Determine the [x, y] coordinate at the center of the cell enclosing the given text.  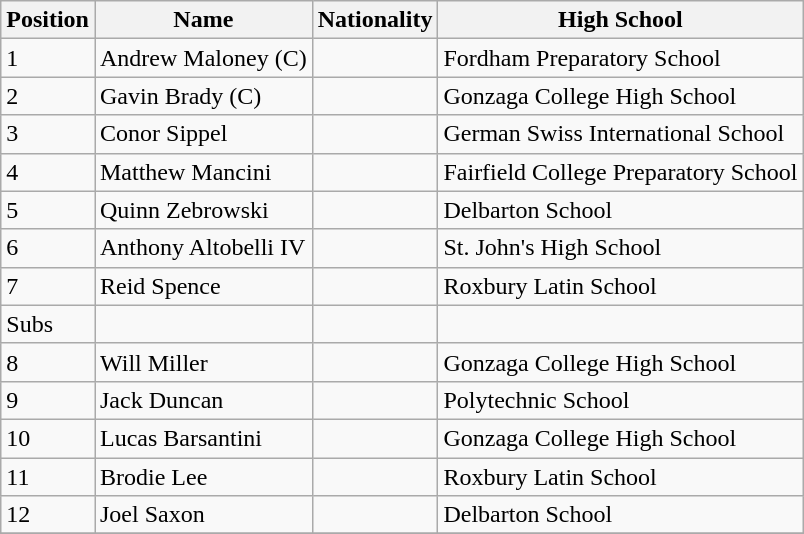
5 [48, 210]
Nationality [375, 20]
12 [48, 515]
Joel Saxon [203, 515]
German Swiss International School [620, 134]
Anthony Altobelli IV [203, 248]
Position [48, 20]
Matthew Mancini [203, 172]
Fairfield College Preparatory School [620, 172]
Subs [48, 324]
9 [48, 400]
6 [48, 248]
Name [203, 20]
Reid Spence [203, 286]
Conor Sippel [203, 134]
Polytechnic School [620, 400]
Lucas Barsantini [203, 438]
Andrew Maloney (C) [203, 58]
Brodie Lee [203, 477]
8 [48, 362]
Fordham Preparatory School [620, 58]
7 [48, 286]
11 [48, 477]
St. John's High School [620, 248]
Jack Duncan [203, 400]
3 [48, 134]
Quinn Zebrowski [203, 210]
1 [48, 58]
High School [620, 20]
10 [48, 438]
2 [48, 96]
4 [48, 172]
Will Miller [203, 362]
Gavin Brady (C) [203, 96]
